Return the (X, Y) coordinate for the center point of the cell that contains the specified text.  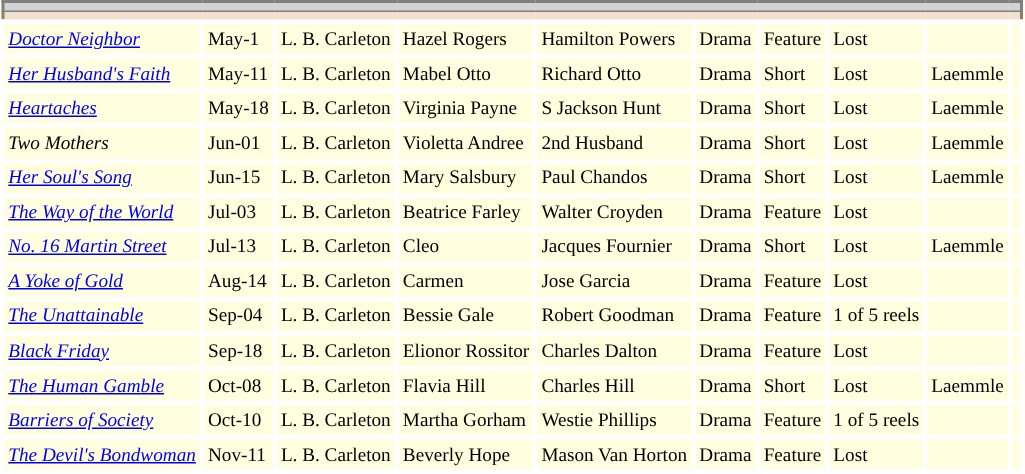
Oct-10 (238, 420)
Jun-01 (238, 144)
Jun-15 (238, 178)
Walter Croyden (614, 212)
Sep-18 (238, 352)
Paul Chandos (614, 178)
Westie Phillips (614, 420)
Mabel Otto (466, 74)
May-1 (238, 40)
Black Friday (102, 352)
Her Husband's Faith (102, 74)
Charles Hill (614, 386)
Heartaches (102, 108)
The Way of the World (102, 212)
2nd Husband (614, 144)
Mason Van Horton (614, 456)
Nov-11 (238, 456)
May-18 (238, 108)
Cleo (466, 248)
The Devil's Bondwoman (102, 456)
Barriers of Society (102, 420)
Beatrice Farley (466, 212)
Her Soul's Song (102, 178)
The Human Gamble (102, 386)
Beverly Hope (466, 456)
Jose Garcia (614, 282)
Jul-03 (238, 212)
Carmen (466, 282)
Bessie Gale (466, 316)
Charles Dalton (614, 352)
Jul-13 (238, 248)
S Jackson Hunt (614, 108)
Aug-14 (238, 282)
Virginia Payne (466, 108)
No. 16 Martin Street (102, 248)
Violetta Andree (466, 144)
Oct-08 (238, 386)
Hamilton Powers (614, 40)
May-11 (238, 74)
Mary Salsbury (466, 178)
Jacques Fournier (614, 248)
Elionor Rossitor (466, 352)
Two Mothers (102, 144)
Sep-04 (238, 316)
Doctor Neighbor (102, 40)
Hazel Rogers (466, 40)
The Unattainable (102, 316)
Robert Goodman (614, 316)
A Yoke of Gold (102, 282)
Martha Gorham (466, 420)
Flavia Hill (466, 386)
Richard Otto (614, 74)
